For the text-containing cell, return its midpoint in [x, y] coordinate format. 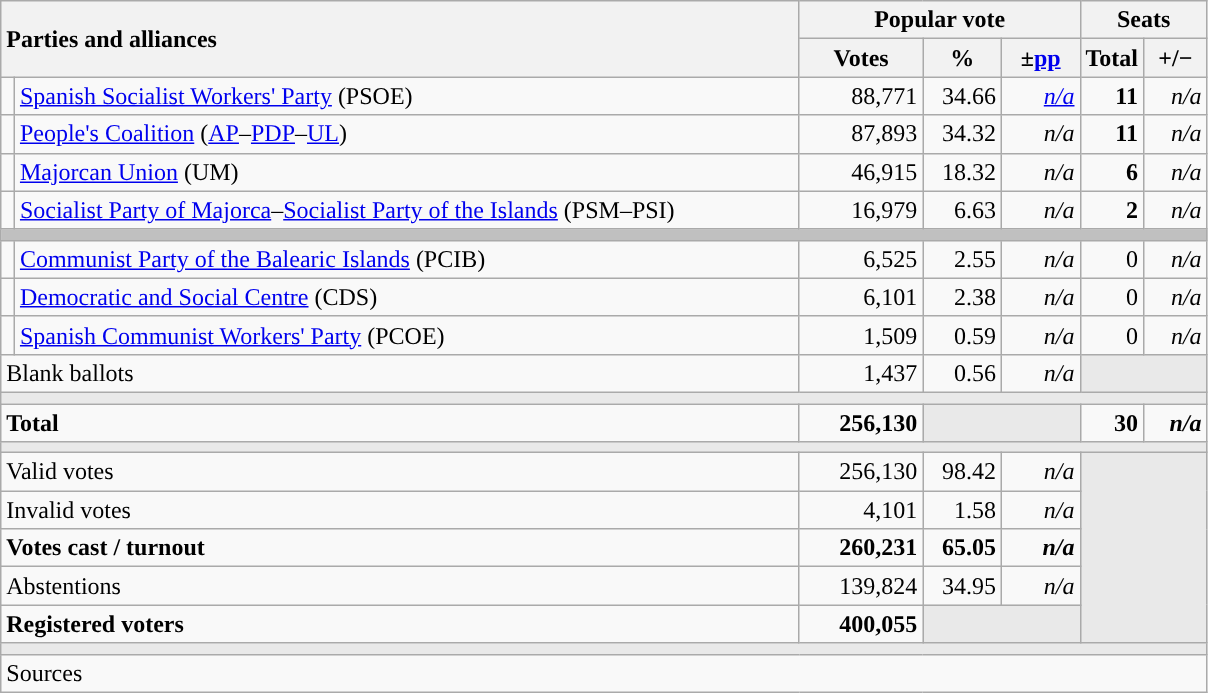
400,055 [861, 624]
260,231 [861, 548]
Communist Party of the Balearic Islands (PCIB) [406, 259]
1,437 [861, 373]
16,979 [861, 210]
Votes [861, 58]
Democratic and Social Centre (CDS) [406, 297]
Votes cast / turnout [400, 548]
6,101 [861, 297]
People's Coalition (AP–PDP–UL) [406, 134]
1.58 [962, 510]
Parties and alliances [400, 39]
4,101 [861, 510]
65.05 [962, 548]
88,771 [861, 96]
18.32 [962, 172]
87,893 [861, 134]
±pp [1040, 58]
46,915 [861, 172]
2.38 [962, 297]
Spanish Communist Workers' Party (PCOE) [406, 335]
6,525 [861, 259]
Socialist Party of Majorca–Socialist Party of the Islands (PSM–PSI) [406, 210]
2.55 [962, 259]
139,824 [861, 586]
2 [1112, 210]
Valid votes [400, 472]
34.95 [962, 586]
0.56 [962, 373]
34.32 [962, 134]
Abstentions [400, 586]
Registered voters [400, 624]
Sources [604, 673]
Spanish Socialist Workers' Party (PSOE) [406, 96]
Popular vote [940, 20]
% [962, 58]
0.59 [962, 335]
98.42 [962, 472]
34.66 [962, 96]
Seats [1144, 20]
6.63 [962, 210]
Majorcan Union (UM) [406, 172]
30 [1112, 423]
1,509 [861, 335]
6 [1112, 172]
Blank ballots [400, 373]
+/− [1176, 58]
Invalid votes [400, 510]
